Determine the (x, y) coordinate at the center of the cell enclosing the given text.  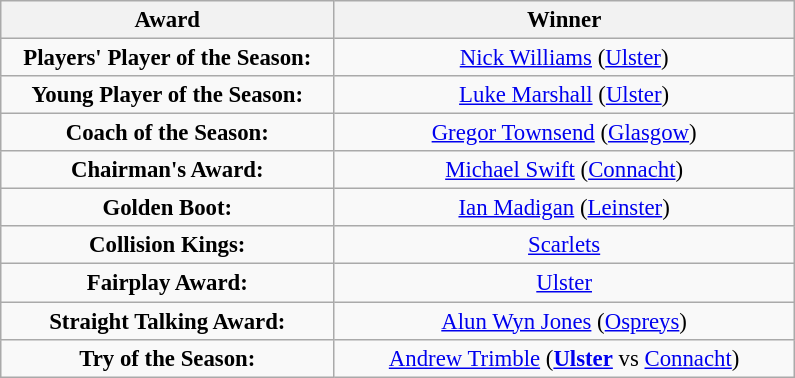
Scarlets (564, 245)
Michael Swift (Connacht) (564, 170)
Golden Boot: (168, 208)
Try of the Season: (168, 358)
Ian Madigan (Leinster) (564, 208)
Coach of the Season: (168, 133)
Luke Marshall (Ulster) (564, 95)
Straight Talking Award: (168, 321)
Players' Player of the Season: (168, 58)
Alun Wyn Jones (Ospreys) (564, 321)
Ulster (564, 283)
Andrew Trimble (Ulster vs Connacht) (564, 358)
Fairplay Award: (168, 283)
Young Player of the Season: (168, 95)
Chairman's Award: (168, 170)
Nick Williams (Ulster) (564, 58)
Collision Kings: (168, 245)
Winner (564, 20)
Gregor Townsend (Glasgow) (564, 133)
Award (168, 20)
